Locate the cell with the specified text and output its [X, Y] center coordinate. 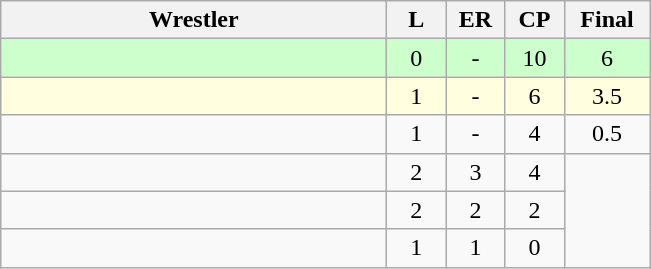
L [416, 20]
3.5 [607, 96]
3 [476, 172]
ER [476, 20]
Wrestler [194, 20]
Final [607, 20]
10 [534, 58]
0.5 [607, 134]
CP [534, 20]
